Return [x, y] of the center of cell containing provided text 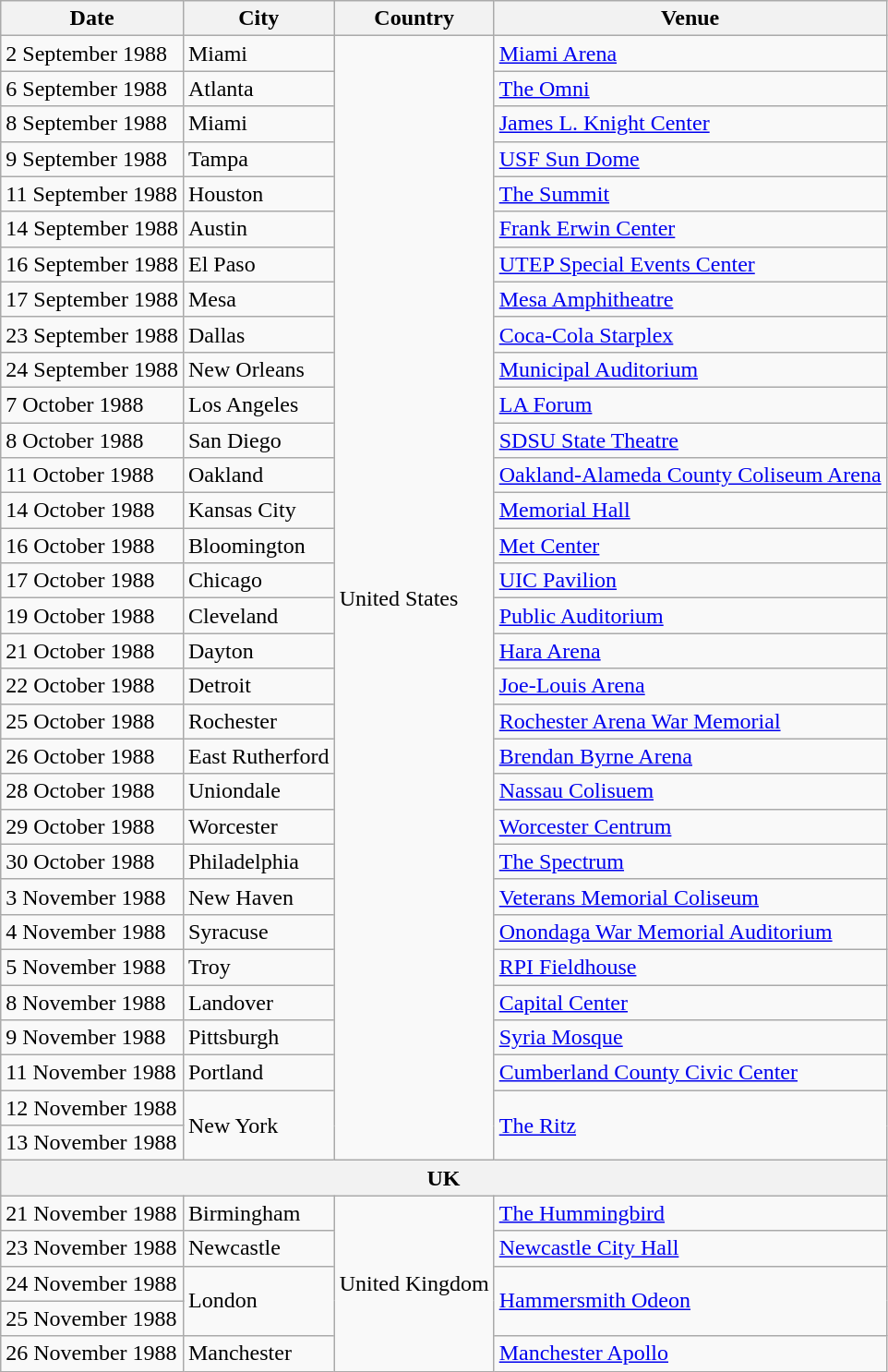
Hara Arena [690, 651]
Syracuse [258, 932]
San Diego [258, 440]
The Spectrum [690, 861]
7 October 1988 [92, 404]
Cumberland County Civic Center [690, 1073]
25 October 1988 [92, 721]
Manchester [258, 1354]
Miami Arena [690, 54]
Coca-Cola Starplex [690, 334]
Capital Center [690, 1002]
Los Angeles [258, 404]
UK [443, 1178]
Mesa Amphitheatre [690, 299]
USF Sun Dome [690, 159]
East Rutherford [258, 756]
30 October 1988 [92, 861]
Brendan Byrne Arena [690, 756]
Memorial Hall [690, 511]
Syria Mosque [690, 1038]
29 October 1988 [92, 826]
16 September 1988 [92, 264]
22 October 1988 [92, 686]
Landover [258, 1002]
28 October 1988 [92, 791]
Nassau Colisuem [690, 791]
Uniondale [258, 791]
8 October 1988 [92, 440]
Austin [258, 229]
James L. Knight Center [690, 124]
Detroit [258, 686]
Dayton [258, 651]
11 October 1988 [92, 475]
Troy [258, 967]
Joe-Louis Arena [690, 686]
Rochester [258, 721]
Venue [690, 18]
UTEP Special Events Center [690, 264]
4 November 1988 [92, 932]
Pittsburgh [258, 1038]
Worcester [258, 826]
Worcester Centrum [690, 826]
16 October 1988 [92, 546]
24 September 1988 [92, 369]
Philadelphia [258, 861]
Bloomington [258, 546]
Cleveland [258, 616]
Oakland [258, 475]
The Summit [690, 194]
8 November 1988 [92, 1002]
Veterans Memorial Coliseum [690, 897]
25 November 1988 [92, 1318]
14 September 1988 [92, 229]
17 October 1988 [92, 581]
Dallas [258, 334]
23 November 1988 [92, 1248]
12 November 1988 [92, 1108]
New Haven [258, 897]
26 October 1988 [92, 756]
26 November 1988 [92, 1354]
LA Forum [690, 404]
9 September 1988 [92, 159]
London [258, 1301]
Met Center [690, 546]
New York [258, 1125]
Hammersmith Odeon [690, 1301]
The Omni [690, 89]
Newcastle City Hall [690, 1248]
5 November 1988 [92, 967]
Kansas City [258, 511]
11 November 1988 [92, 1073]
21 October 1988 [92, 651]
Onondaga War Memorial Auditorium [690, 932]
19 October 1988 [92, 616]
23 September 1988 [92, 334]
2 September 1988 [92, 54]
Municipal Auditorium [690, 369]
United Kingdom [414, 1283]
21 November 1988 [92, 1213]
Atlanta [258, 89]
New Orleans [258, 369]
El Paso [258, 264]
Rochester Arena War Memorial [690, 721]
17 September 1988 [92, 299]
Houston [258, 194]
Portland [258, 1073]
Manchester Apollo [690, 1354]
6 September 1988 [92, 89]
SDSU State Theatre [690, 440]
The Hummingbird [690, 1213]
3 November 1988 [92, 897]
United States [414, 598]
The Ritz [690, 1125]
UIC Pavilion [690, 581]
Chicago [258, 581]
24 November 1988 [92, 1283]
Frank Erwin Center [690, 229]
8 September 1988 [92, 124]
11 September 1988 [92, 194]
Newcastle [258, 1248]
14 October 1988 [92, 511]
Public Auditorium [690, 616]
Mesa [258, 299]
9 November 1988 [92, 1038]
13 November 1988 [92, 1143]
Birmingham [258, 1213]
Country [414, 18]
City [258, 18]
Date [92, 18]
Tampa [258, 159]
Oakland-Alameda County Coliseum Arena [690, 475]
RPI Fieldhouse [690, 967]
